Provide the [x, y] coordinate of the cell's center where the given text is located.  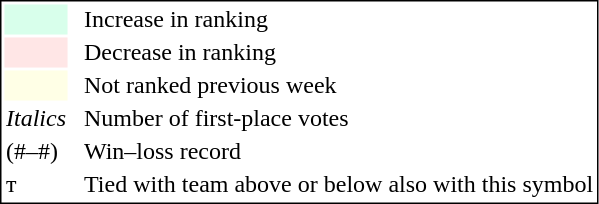
Not ranked previous week [338, 85]
Win–loss record [338, 151]
(#–#) [36, 151]
Decrease in ranking [338, 53]
Increase in ranking [338, 19]
Italics [36, 119]
Number of first-place votes [338, 119]
Tied with team above or below also with this symbol [338, 185]
т [36, 185]
